Return the [x, y] coordinate for the center point of the cell that contains the specified text.  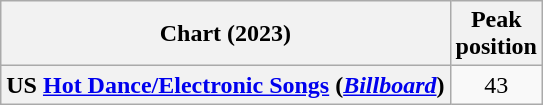
43 [496, 85]
Chart (2023) [226, 34]
Peakposition [496, 34]
US Hot Dance/Electronic Songs (Billboard) [226, 85]
